Output the [x, y] coordinate of the center of the cell containing the given text.  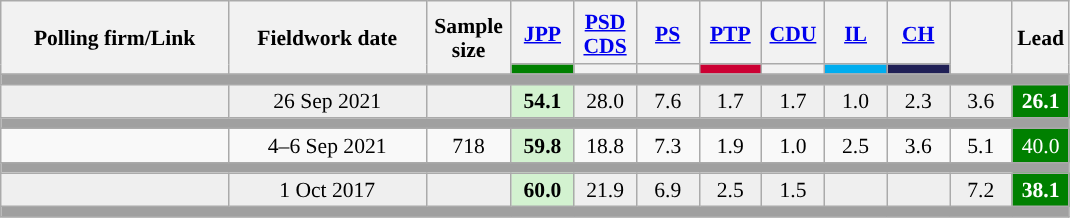
PTP [730, 32]
6.9 [668, 190]
1 Oct 2017 [327, 190]
18.8 [606, 146]
21.9 [606, 190]
1.9 [730, 146]
26 Sep 2021 [327, 101]
7.3 [668, 146]
CH [918, 32]
718 [468, 146]
CDU [794, 32]
54.1 [542, 101]
JPP [542, 32]
1.5 [794, 190]
60.0 [542, 190]
PSDCDS [606, 32]
5.1 [982, 146]
7.6 [668, 101]
Fieldwork date [327, 38]
PS [668, 32]
59.8 [542, 146]
Polling firm/Link [115, 38]
4–6 Sep 2021 [327, 146]
28.0 [606, 101]
38.1 [1040, 190]
40.0 [1040, 146]
26.1 [1040, 101]
Sample size [468, 38]
Lead [1040, 38]
IL [856, 32]
7.2 [982, 190]
2.3 [918, 101]
